For the text-containing cell, return its midpoint in [x, y] coordinate format. 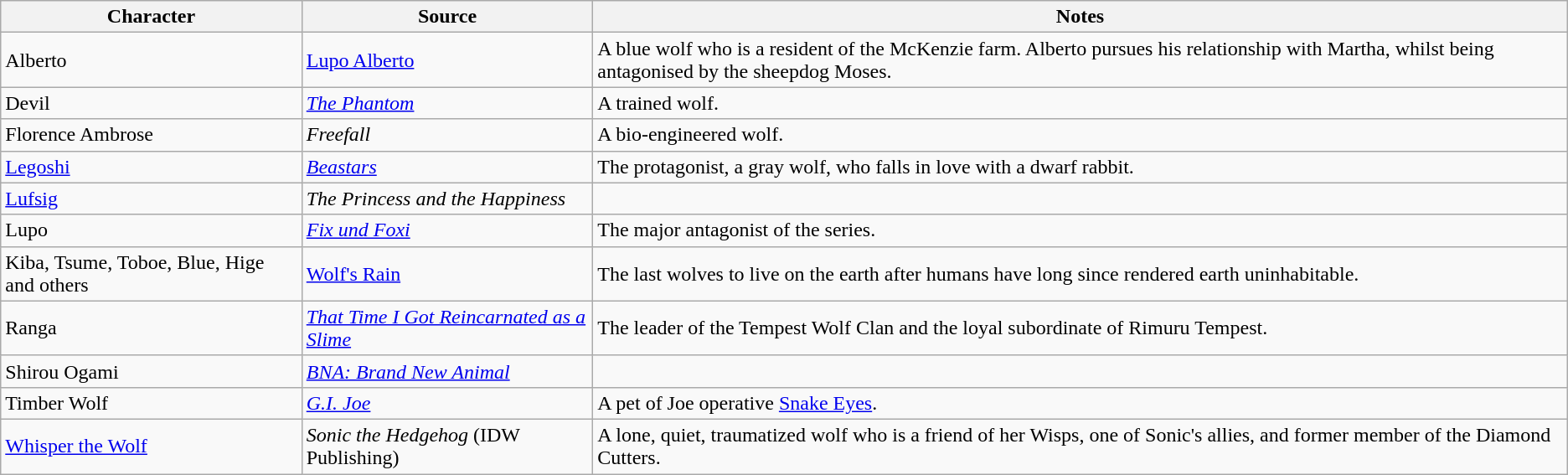
G.I. Joe [447, 403]
Beastars [447, 167]
The leader of the Tempest Wolf Clan and the loyal subordinate of Rimuru Tempest. [1081, 328]
The protagonist, a gray wolf, who falls in love with a dwarf rabbit. [1081, 167]
The major antagonist of the series. [1081, 230]
Legoshi [151, 167]
Shirou Ogami [151, 371]
Ranga [151, 328]
A trained wolf. [1081, 103]
Freefall [447, 135]
Whisper the Wolf [151, 446]
Character [151, 17]
Notes [1081, 17]
The Princess and the Happiness [447, 199]
Source [447, 17]
Lupo Alberto [447, 60]
Fix und Foxi [447, 230]
Devil [151, 103]
The last wolves to live on the earth after humans have long since rendered earth uninhabitable. [1081, 273]
Sonic the Hedgehog (IDW Publishing) [447, 446]
A bio-engineered wolf. [1081, 135]
That Time I Got Reincarnated as a Slime [447, 328]
Wolf's Rain [447, 273]
Lufsig [151, 199]
The Phantom [447, 103]
Florence Ambrose [151, 135]
A pet of Joe operative Snake Eyes. [1081, 403]
Lupo [151, 230]
BNA: Brand New Animal [447, 371]
Alberto [151, 60]
Kiba, Tsume, Toboe, Blue, Hige and others [151, 273]
A lone, quiet, traumatized wolf who is a friend of her Wisps, one of Sonic's allies, and former member of the Diamond Cutters. [1081, 446]
Timber Wolf [151, 403]
A blue wolf who is a resident of the McKenzie farm. Alberto pursues his relationship with Martha, whilst being antagonised by the sheepdog Moses. [1081, 60]
